Return the (X, Y) coordinate for the center point of the cell that contains the specified text.  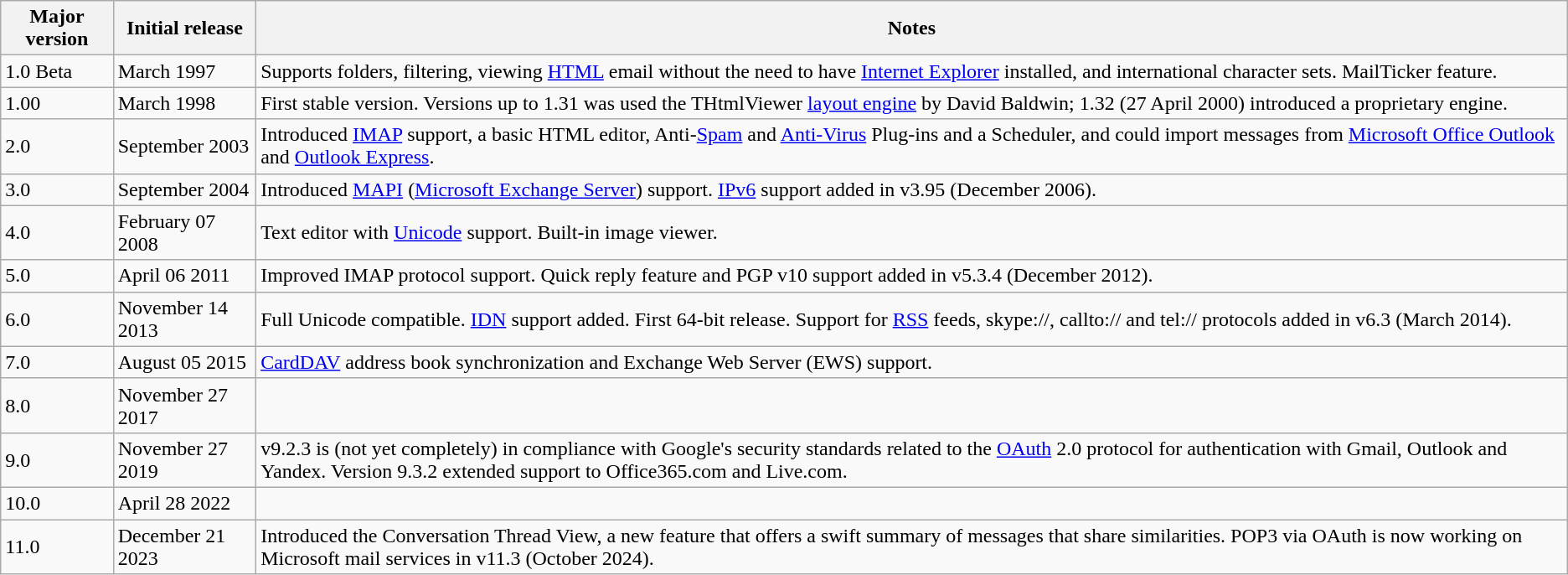
March 1997 (184, 71)
Text editor with Unicode support. Built-in image viewer. (912, 233)
November 27 2017 (184, 406)
9.0 (57, 459)
11.0 (57, 547)
August 05 2015 (184, 362)
CardDAV address book synchronization and Exchange Web Server (EWS) support. (912, 362)
7.0 (57, 362)
February 07 2008 (184, 233)
3.0 (57, 189)
November 27 2019 (184, 459)
September 2003 (184, 146)
Introduced MAPI (Microsoft Exchange Server) support. IPv6 support added in v3.95 (December 2006). (912, 189)
4.0 (57, 233)
1.00 (57, 103)
10.0 (57, 503)
April 28 2022 (184, 503)
Major version (57, 28)
5.0 (57, 276)
November 14 2013 (184, 319)
March 1998 (184, 103)
6.0 (57, 319)
1.0 Beta (57, 71)
2.0 (57, 146)
Initial release (184, 28)
Improved IMAP protocol support. Quick reply feature and PGP v10 support added in v5.3.4 (December 2012). (912, 276)
April 06 2011 (184, 276)
8.0 (57, 406)
December 21 2023 (184, 547)
Notes (912, 28)
September 2004 (184, 189)
